Provide the [x, y] coordinate of the cell's center where the given text is located.  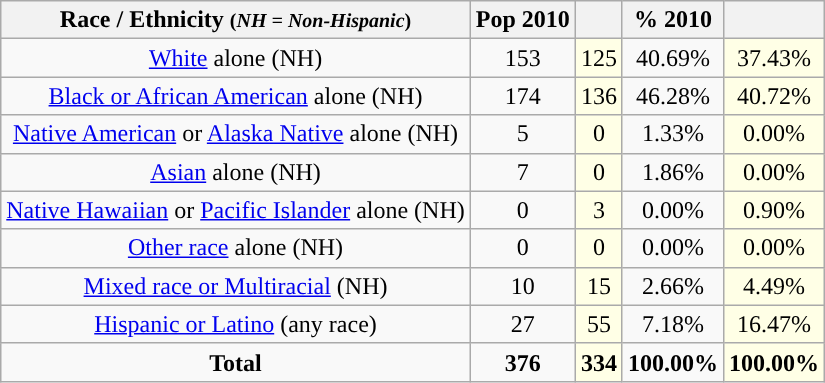
Race / Ethnicity (NH = Non-Hispanic) [236, 20]
Asian alone (NH) [236, 172]
% 2010 [672, 20]
Mixed race or Multiracial (NH) [236, 286]
376 [522, 362]
3 [598, 210]
7 [522, 172]
Other race alone (NH) [236, 248]
5 [522, 134]
15 [598, 286]
1.86% [672, 172]
Hispanic or Latino (any race) [236, 324]
0.90% [774, 210]
Pop 2010 [522, 20]
40.72% [774, 96]
1.33% [672, 134]
4.49% [774, 286]
37.43% [774, 58]
10 [522, 286]
16.47% [774, 324]
46.28% [672, 96]
136 [598, 96]
Total [236, 362]
Native American or Alaska Native alone (NH) [236, 134]
55 [598, 324]
Native Hawaiian or Pacific Islander alone (NH) [236, 210]
White alone (NH) [236, 58]
174 [522, 96]
27 [522, 324]
Black or African American alone (NH) [236, 96]
7.18% [672, 324]
334 [598, 362]
2.66% [672, 286]
153 [522, 58]
125 [598, 58]
40.69% [672, 58]
